Identify which cell holds the provided text, then report its (x, y) central coordinate. 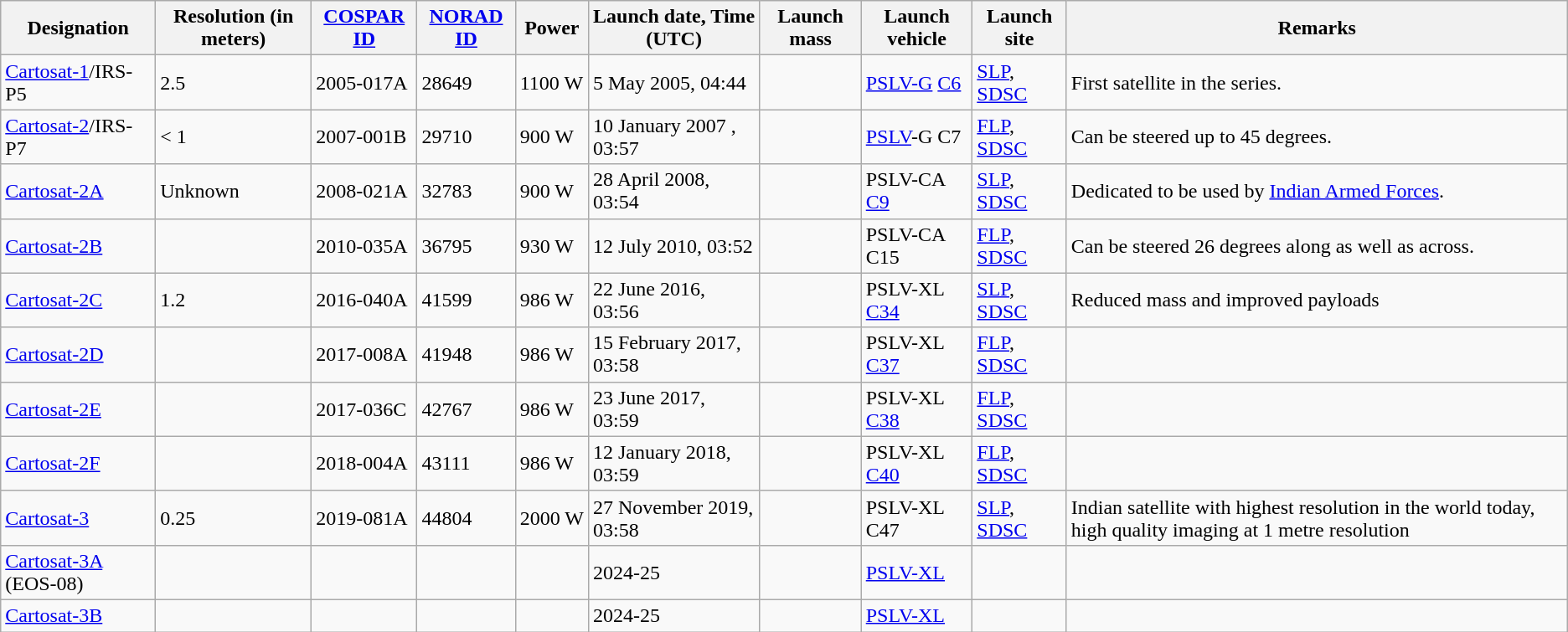
Cartosat-2F (79, 464)
Indian satellite with highest resolution in the world today, high quality imaging at 1 metre resolution (1317, 517)
29710 (466, 137)
Designation (79, 28)
Launch site (1019, 28)
Resolution (in meters) (234, 28)
2007-001B (364, 137)
2000 W (551, 517)
28649 (466, 82)
Cartosat-1/IRS-P5 (79, 82)
1100 W (551, 82)
PSLV-XL C47 (916, 517)
PSLV-G C7 (916, 137)
12 January 2018, 03:59 (673, 464)
Cartosat-2A (79, 191)
2017-036C (364, 408)
1.2 (234, 300)
2.5 (234, 82)
36795 (466, 246)
2019-081A (364, 517)
Unknown (234, 191)
Power (551, 28)
41599 (466, 300)
28 April 2008, 03:54 (673, 191)
2016-040A (364, 300)
42767 (466, 408)
PSLV-XL C38 (916, 408)
PSLV-CA C15 (916, 246)
Cartosat-2D (79, 355)
32783 (466, 191)
< 1 (234, 137)
First satellite in the series. (1317, 82)
Cartosat-2B (79, 246)
Can be steered up to 45 degrees. (1317, 137)
2010-035A (364, 246)
Cartosat-3A (EOS-08) (79, 573)
NORAD ID (466, 28)
Cartosat-3B (79, 615)
15 February 2017, 03:58 (673, 355)
2008-021A (364, 191)
COSPAR ID (364, 28)
PSLV-XL C34 (916, 300)
Launch date, Time (UTC) (673, 28)
23 June 2017, 03:59 (673, 408)
PSLV-G C6 (916, 82)
44804 (466, 517)
Can be steered 26 degrees along as well as across. (1317, 246)
Remarks (1317, 28)
Cartosat-3 (79, 517)
0.25 (234, 517)
27 November 2019, 03:58 (673, 517)
Launch mass (811, 28)
930 W (551, 246)
2005-017A (364, 82)
22 June 2016, 03:56 (673, 300)
Reduced mass and improved payloads (1317, 300)
2018-004A (364, 464)
43111 (466, 464)
5 May 2005, 04:44 (673, 82)
PSLV-XL C37 (916, 355)
12 July 2010, 03:52 (673, 246)
2017-008A (364, 355)
Cartosat-2/IRS-P7 (79, 137)
Launch vehicle (916, 28)
Cartosat-2C (79, 300)
10 January 2007 , 03:57 (673, 137)
PSLV-CA C9 (916, 191)
Cartosat-2E (79, 408)
Dedicated to be used by Indian Armed Forces. (1317, 191)
PSLV-XL C40 (916, 464)
41948 (466, 355)
